Extract the [x, y] coordinate from the center of the cell holding the provided text.  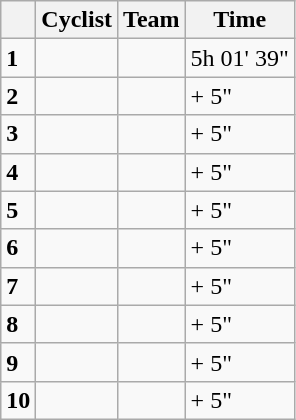
5h 01' 39" [240, 58]
3 [18, 134]
8 [18, 324]
5 [18, 210]
10 [18, 400]
Time [240, 20]
6 [18, 248]
9 [18, 362]
Cyclist [77, 20]
1 [18, 58]
Team [152, 20]
2 [18, 96]
7 [18, 286]
4 [18, 172]
